Search for the cell housing the specified text and yield its [X, Y] center coordinate. 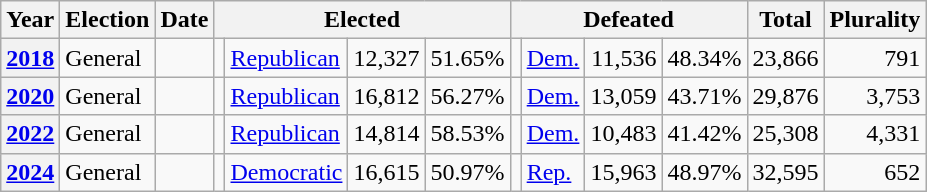
2020 [30, 96]
50.97% [468, 172]
3,753 [875, 96]
13,059 [624, 96]
Plurality [875, 20]
48.34% [704, 58]
12,327 [386, 58]
41.42% [704, 134]
Rep. [553, 172]
10,483 [624, 134]
48.97% [704, 172]
2024 [30, 172]
11,536 [624, 58]
16,812 [386, 96]
Elected [362, 20]
791 [875, 58]
Date [184, 20]
2022 [30, 134]
Defeated [628, 20]
25,308 [786, 134]
23,866 [786, 58]
14,814 [386, 134]
4,331 [875, 134]
652 [875, 172]
32,595 [786, 172]
Election [108, 20]
Democratic [286, 172]
15,963 [624, 172]
58.53% [468, 134]
51.65% [468, 58]
2018 [30, 58]
Year [30, 20]
56.27% [468, 96]
16,615 [386, 172]
29,876 [786, 96]
Total [786, 20]
43.71% [704, 96]
